Detect which cell encompasses the target text, then output its (X, Y) center coordinate. 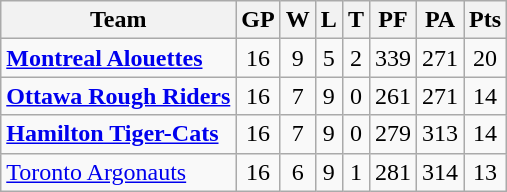
281 (392, 172)
PA (440, 20)
Hamilton Tiger-Cats (118, 134)
261 (392, 96)
5 (328, 58)
Ottawa Rough Riders (118, 96)
2 (356, 58)
6 (298, 172)
Toronto Argonauts (118, 172)
GP (258, 20)
13 (486, 172)
PF (392, 20)
1 (356, 172)
Montreal Alouettes (118, 58)
279 (392, 134)
L (328, 20)
W (298, 20)
20 (486, 58)
314 (440, 172)
339 (392, 58)
Pts (486, 20)
313 (440, 134)
Team (118, 20)
T (356, 20)
